From the cell containing the given text, extract its center point as (x, y) coordinate. 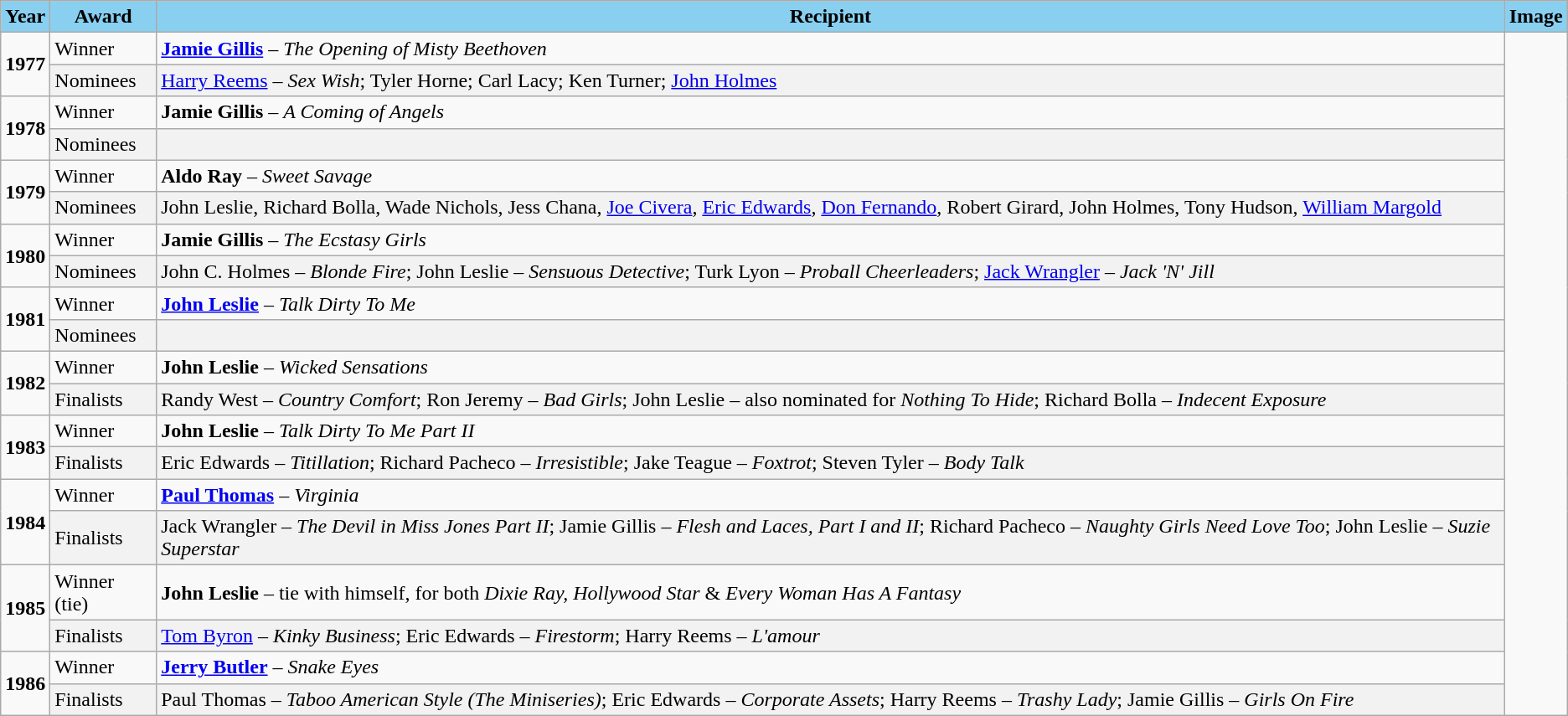
1982 (25, 383)
Tom Byron – Kinky Business; Eric Edwards – Firestorm; Harry Reems – L'amour (831, 636)
Jerry Butler – Snake Eyes (831, 667)
Winner (tie) (104, 593)
Award (104, 17)
Year (25, 17)
John C. Holmes – Blonde Fire; John Leslie – Sensuous Detective; Turk Lyon – Proball Cheerleaders; Jack Wrangler – Jack 'N' Jill (831, 271)
John Leslie – Wicked Sensations (831, 367)
Jamie Gillis – The Opening of Misty Beethoven (831, 49)
1985 (25, 608)
1980 (25, 255)
Harry Reems – Sex Wish; Tyler Horne; Carl Lacy; Ken Turner; John Holmes (831, 80)
Paul Thomas – Taboo American Style (The Miniseries); Eric Edwards – Corporate Assets; Harry Reems – Trashy Lady; Jamie Gillis – Girls On Fire (831, 699)
1981 (25, 319)
John Leslie – Talk Dirty To Me (831, 303)
1984 (25, 523)
Eric Edwards – Titillation; Richard Pacheco – Irresistible; Jake Teague – Foxtrot; Steven Tyler – Body Talk (831, 463)
Recipient (831, 17)
1986 (25, 683)
John Leslie – tie with himself, for both Dixie Ray, Hollywood Star & Every Woman Has A Fantasy (831, 593)
Paul Thomas – Virginia (831, 495)
Aldo Ray – Sweet Savage (831, 176)
Jamie Gillis – The Ecstasy Girls (831, 240)
1977 (25, 64)
1979 (25, 192)
Jamie Gillis – A Coming of Angels (831, 112)
1978 (25, 128)
John Leslie – Talk Dirty To Me Part II (831, 431)
1983 (25, 447)
Randy West – Country Comfort; Ron Jeremy – Bad Girls; John Leslie – also nominated for Nothing To Hide; Richard Bolla – Indecent Exposure (831, 399)
Image (1536, 17)
